Provide the (x, y) coordinate of the cell's center where the given text is located.  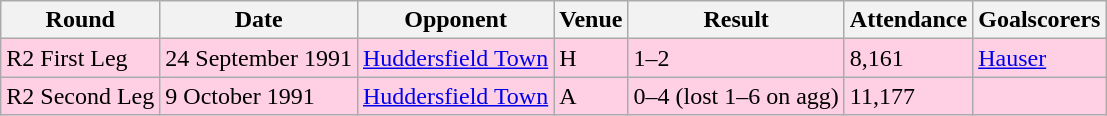
R2 Second Leg (80, 96)
H (591, 58)
11,177 (908, 96)
Goalscorers (1040, 20)
Date (259, 20)
Hauser (1040, 58)
24 September 1991 (259, 58)
A (591, 96)
Venue (591, 20)
0–4 (lost 1–6 on agg) (736, 96)
9 October 1991 (259, 96)
Opponent (455, 20)
Round (80, 20)
R2 First Leg (80, 58)
Result (736, 20)
1–2 (736, 58)
Attendance (908, 20)
8,161 (908, 58)
